Provide the (X, Y) coordinate of the cell's center where the given text is located.  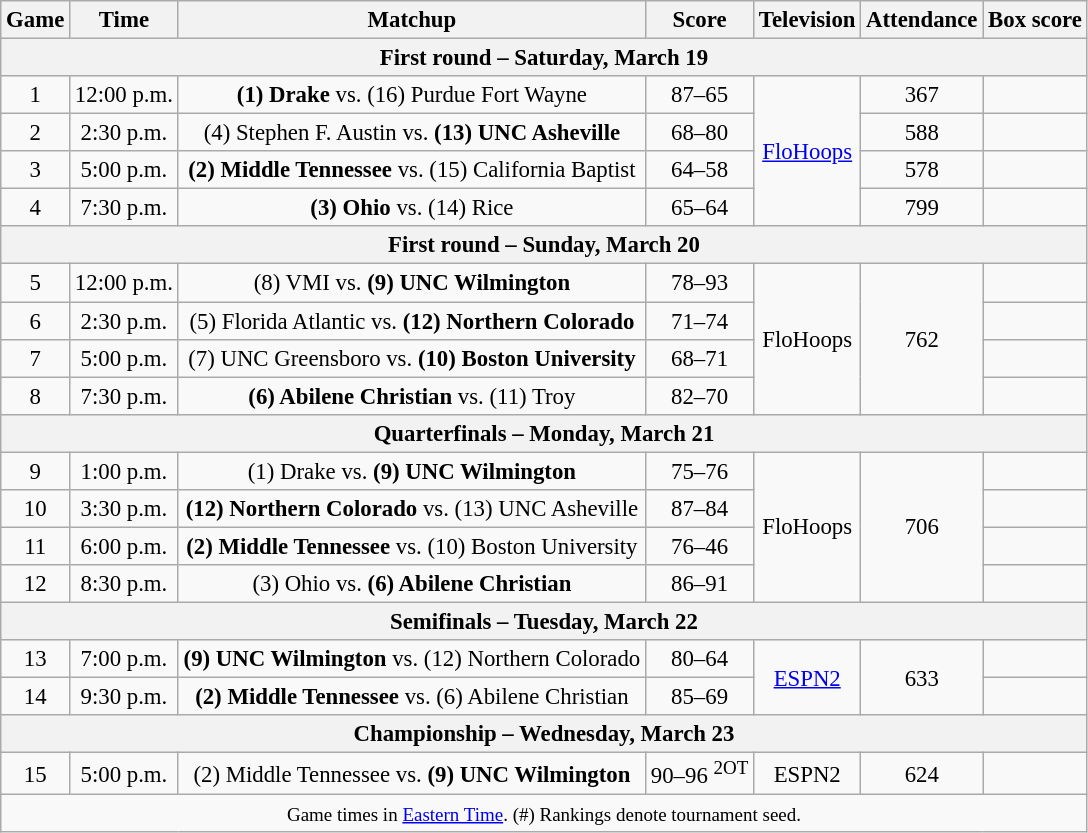
(4) Stephen F. Austin vs. (13) UNC Asheville (412, 133)
Matchup (412, 20)
367 (922, 95)
(6) Abilene Christian vs. (11) Troy (412, 396)
90–96 2OT (700, 774)
706 (922, 527)
Game (36, 20)
(2) Middle Tennessee vs. (15) California Baptist (412, 170)
(8) VMI vs. (9) UNC Wilmington (412, 283)
(3) Ohio vs. (14) Rice (412, 208)
1 (36, 95)
Score (700, 20)
80–64 (700, 659)
75–76 (700, 471)
10 (36, 509)
15 (36, 774)
64–58 (700, 170)
13 (36, 659)
578 (922, 170)
(7) UNC Greensboro vs. (10) Boston University (412, 358)
762 (922, 339)
(1) Drake vs. (16) Purdue Fort Wayne (412, 95)
(9) UNC Wilmington vs. (12) Northern Colorado (412, 659)
11 (36, 546)
1:00 p.m. (124, 471)
6:00 p.m. (124, 546)
2 (36, 133)
14 (36, 697)
9 (36, 471)
Championship – Wednesday, March 23 (544, 734)
Attendance (922, 20)
8 (36, 396)
87–84 (700, 509)
5 (36, 283)
(12) Northern Colorado vs. (13) UNC Asheville (412, 509)
(3) Ohio vs. (6) Abilene Christian (412, 584)
(5) Florida Atlantic vs. (12) Northern Colorado (412, 321)
6 (36, 321)
(2) Middle Tennessee vs. (10) Boston University (412, 546)
78–93 (700, 283)
(2) Middle Tennessee vs. (9) UNC Wilmington (412, 774)
68–80 (700, 133)
87–65 (700, 95)
7:00 p.m. (124, 659)
85–69 (700, 697)
Television (808, 20)
(1) Drake vs. (9) UNC Wilmington (412, 471)
86–91 (700, 584)
Game times in Eastern Time. (#) Rankings denote tournament seed. (544, 814)
3:30 p.m. (124, 509)
3 (36, 170)
8:30 p.m. (124, 584)
4 (36, 208)
Time (124, 20)
9:30 p.m. (124, 697)
588 (922, 133)
First round – Sunday, March 20 (544, 245)
633 (922, 678)
799 (922, 208)
71–74 (700, 321)
624 (922, 774)
7 (36, 358)
68–71 (700, 358)
Semifinals – Tuesday, March 22 (544, 621)
82–70 (700, 396)
65–64 (700, 208)
12 (36, 584)
76–46 (700, 546)
First round – Saturday, March 19 (544, 58)
Quarterfinals – Monday, March 21 (544, 433)
Box score (1035, 20)
(2) Middle Tennessee vs. (6) Abilene Christian (412, 697)
